Provide the (x, y) coordinate of the cell's center where the given text is located.  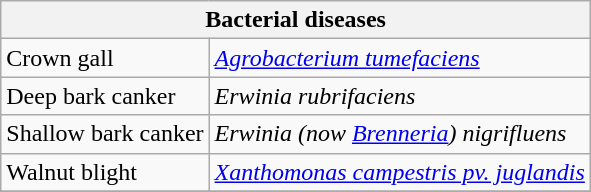
Bacterial diseases (296, 20)
Walnut blight (105, 172)
Agrobacterium tumefaciens (400, 58)
Erwinia (now Brenneria) nigrifluens (400, 134)
Crown gall (105, 58)
Erwinia rubrifaciens (400, 96)
Shallow bark canker (105, 134)
Xanthomonas campestris pv. juglandis (400, 172)
Deep bark canker (105, 96)
